Provide the [x, y] coordinate of the cell's center where the given text is located.  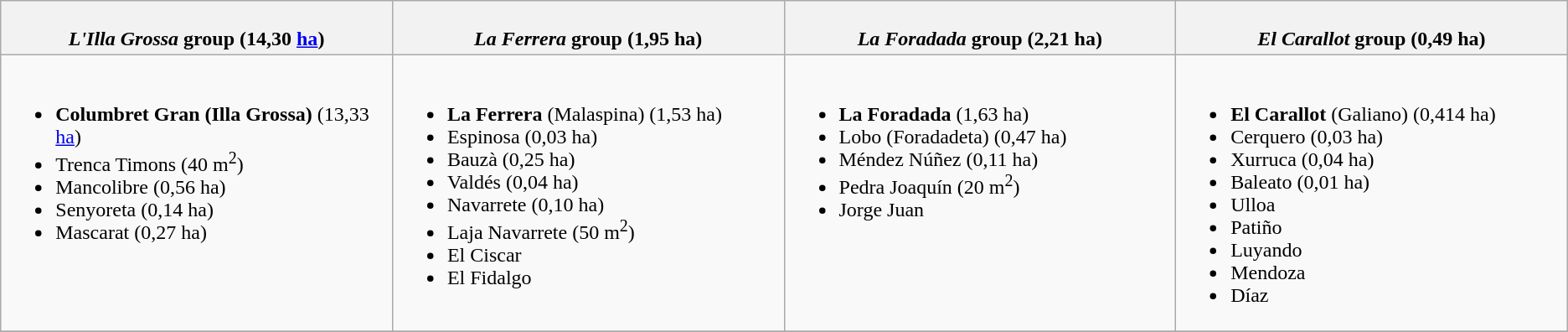
Columbret Gran (Illa Grossa) (13,33 ha)Trenca Timons (40 m2)Mancolibre (0,56 ha)Senyoreta (0,14 ha)Mascarat (0,27 ha) [197, 193]
La Ferrera (Malaspina) (1,53 ha)Espinosa (0,03 ha)Bauzà (0,25 ha)Valdés (0,04 ha)Navarrete (0,10 ha)Laja Navarrete (50 m2)El CiscarEl Fidalgo [588, 193]
La Foradada group (2,21 ha) [980, 29]
El Carallot (Galiano) (0,414 ha)Cerquero (0,03 ha)Xurruca (0,04 ha)Baleato (0,01 ha)UlloaPatiñoLuyandoMendozaDíaz [1372, 193]
La Foradada (1,63 ha)Lobo (Foradadeta) (0,47 ha)Méndez Núñez (0,11 ha)Pedra Joaquín (20 m2)Jorge Juan [980, 193]
El Carallot group (0,49 ha) [1372, 29]
La Ferrera group (1,95 ha) [588, 29]
L'Illa Grossa group (14,30 ha) [197, 29]
